Pinpoint the cell where the given text exists, returning its [X, Y] midpoint coordinate. 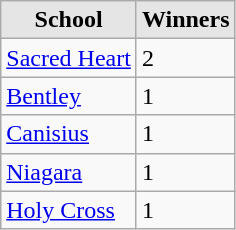
School [69, 20]
Holy Cross [69, 210]
Canisius [69, 134]
Winners [186, 20]
Sacred Heart [69, 58]
Bentley [69, 96]
Niagara [69, 172]
2 [186, 58]
